Search for the cell housing the specified text and yield its [x, y] center coordinate. 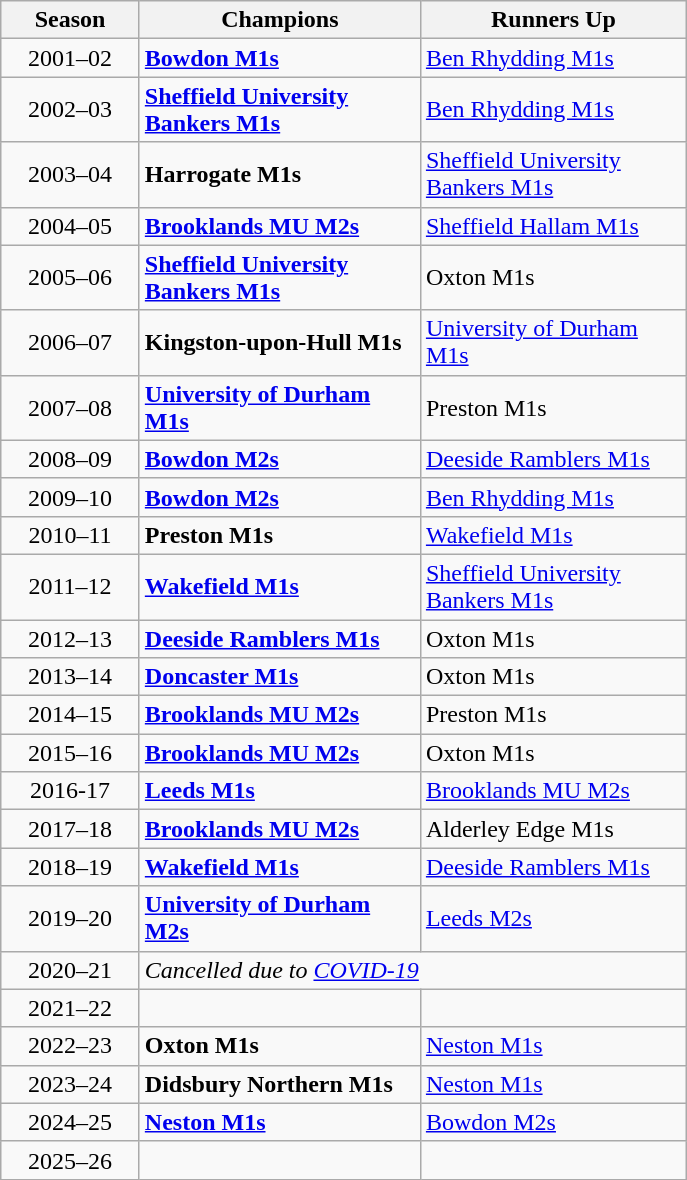
2002–03 [70, 110]
2010–11 [70, 535]
2014–15 [70, 715]
2007–08 [70, 408]
2001–02 [70, 58]
2024–25 [70, 1122]
University of Durham M2s [280, 918]
Champions [280, 20]
2008–09 [70, 459]
Season [70, 20]
Leeds M1s [280, 791]
2009–10 [70, 497]
2015–16 [70, 753]
2020–21 [70, 970]
2011–12 [70, 586]
Sheffield Hallam M1s [553, 226]
2013–14 [70, 677]
2018–19 [70, 867]
2004–05 [70, 226]
2022–23 [70, 1046]
2019–20 [70, 918]
2021–22 [70, 1008]
2017–18 [70, 829]
2025–26 [70, 1160]
2005–06 [70, 278]
2012–13 [70, 639]
Runners Up [553, 20]
Kingston-upon-Hull M1s [280, 342]
Didsbury Northern M1s [280, 1084]
2023–24 [70, 1084]
Cancelled due to COVID-19 [412, 970]
2016-17 [70, 791]
Alderley Edge M1s [553, 829]
2006–07 [70, 342]
2003–04 [70, 174]
Harrogate M1s [280, 174]
Bowdon M1s [280, 58]
Leeds M2s [553, 918]
Doncaster M1s [280, 677]
